Identify which cell holds the provided text, then report its (X, Y) central coordinate. 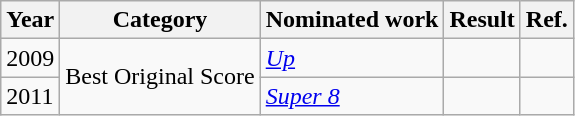
Best Original Score (160, 77)
Category (160, 20)
Result (482, 20)
Year (30, 20)
Up (352, 58)
2009 (30, 58)
Ref. (546, 20)
Super 8 (352, 96)
Nominated work (352, 20)
2011 (30, 96)
